Provide the (X, Y) coordinate of the cell's center where the given text is located.  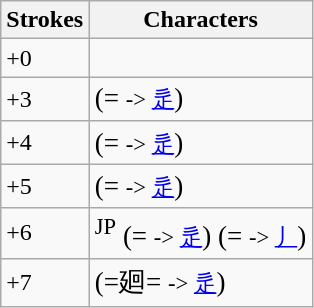
(=廻= -> 辵) (201, 282)
+6 (45, 233)
+0 (45, 58)
+4 (45, 143)
JP (= -> 辵) (= -> 丿) (201, 233)
+7 (45, 282)
Strokes (45, 20)
+5 (45, 186)
Characters (201, 20)
+3 (45, 99)
